Output the (x, y) coordinate of the center of the cell containing the given text.  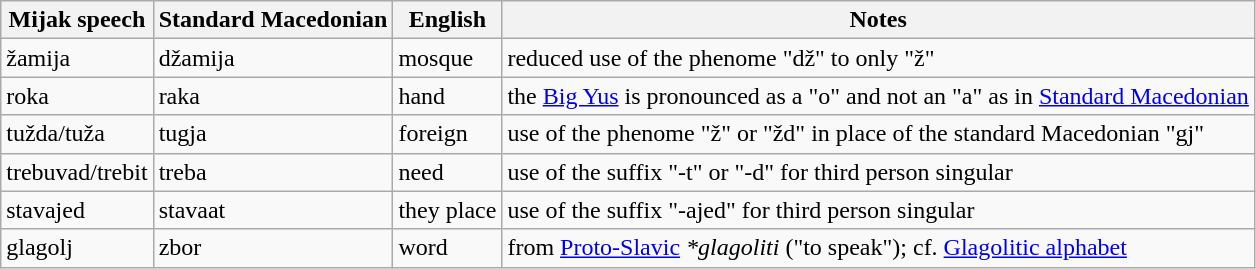
žamija (77, 58)
trebuvad/trebit (77, 172)
word (448, 248)
the Big Yus is pronounced as a "o" and not an "a" as in Standard Macedonian (878, 96)
Mijak speech (77, 20)
roka (77, 96)
reduced use of the phenome "dž" to only "ž" (878, 58)
stavaat (273, 210)
English (448, 20)
they place (448, 210)
glagolj (77, 248)
use of the suffix "-ajed" for third person singular (878, 210)
foreign (448, 134)
stavajed (77, 210)
raka (273, 96)
Standard Macedonian (273, 20)
tugja (273, 134)
treba (273, 172)
tužda/tuža (77, 134)
use of the suffix "-t" or "-d" for third person singular (878, 172)
džamija (273, 58)
Notes (878, 20)
hand (448, 96)
use of the phenome "ž" or "žd" in place of the standard Macedonian "gj" (878, 134)
need (448, 172)
zbor (273, 248)
mosque (448, 58)
from Proto-Slavic *glagoliti ("to speak"); cf. Glagolitic alphabet (878, 248)
